Locate the cell with the specified text and output its [X, Y] center coordinate. 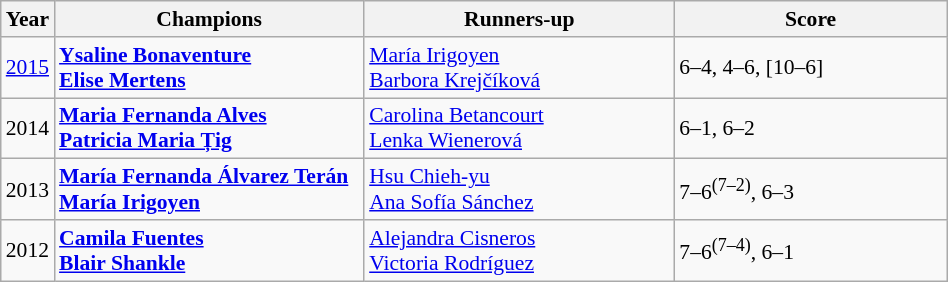
2012 [28, 250]
6–1, 6–2 [810, 128]
2013 [28, 190]
Camila Fuentes Blair Shankle [209, 250]
2014 [28, 128]
Score [810, 19]
7–6(7–4), 6–1 [810, 250]
Ysaline Bonaventure Elise Mertens [209, 68]
Hsu Chieh-yu Ana Sofía Sánchez [519, 190]
Year [28, 19]
Alejandra Cisneros Victoria Rodríguez [519, 250]
Champions [209, 19]
2015 [28, 68]
María Irigoyen Barbora Krejčíková [519, 68]
7–6(7–2), 6–3 [810, 190]
Runners-up [519, 19]
Carolina Betancourt Lenka Wienerová [519, 128]
María Fernanda Álvarez Terán María Irigoyen [209, 190]
Maria Fernanda Alves Patricia Maria Țig [209, 128]
6–4, 4–6, [10–6] [810, 68]
